Find where the given text appears and provide that cell's center as (x, y) coordinate. 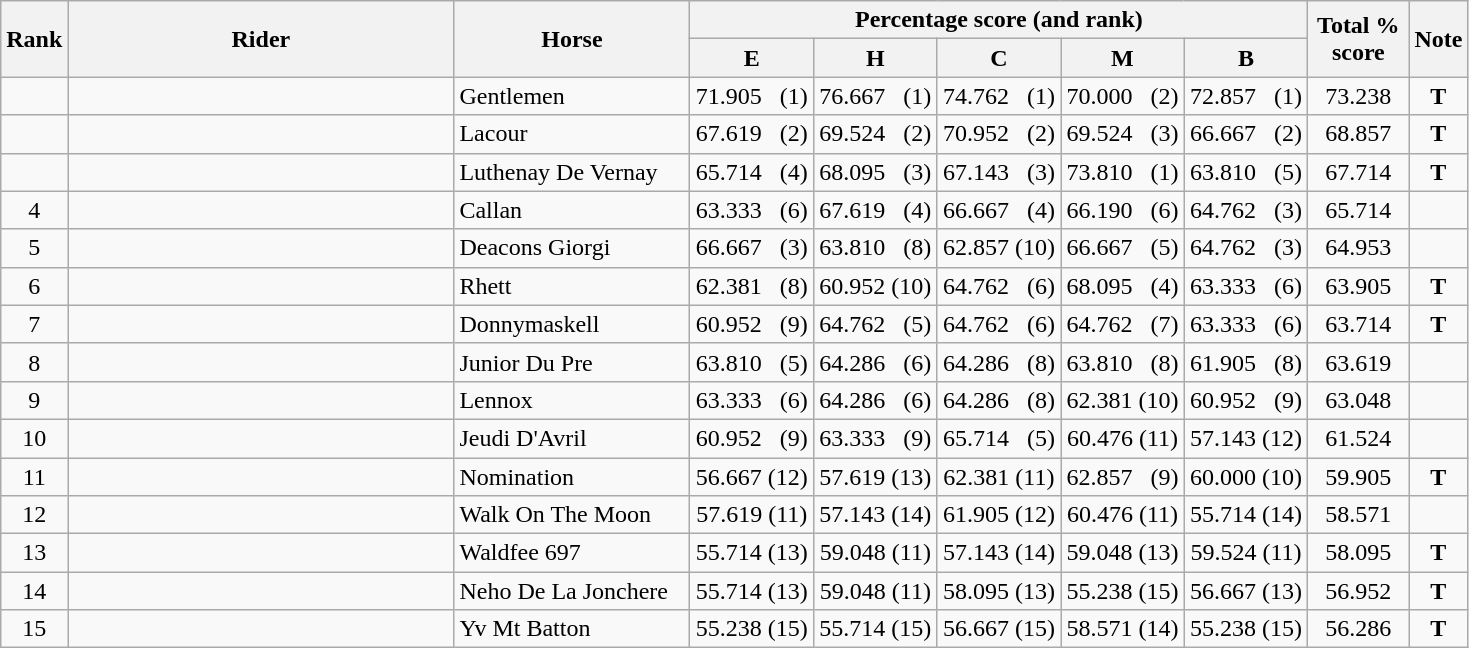
55.714 (15) (876, 629)
58.095 (1358, 553)
67.143 (3) (999, 172)
12 (34, 515)
Total % score (1358, 39)
76.667 (1) (876, 96)
63.333 (9) (876, 438)
65.714 (1358, 210)
Luthenay De Vernay (572, 172)
70.952 (2) (999, 134)
57.619 (13) (876, 477)
66.667 (4) (999, 210)
Yv Mt Batton (572, 629)
62.857 (10) (999, 248)
56.667 (15) (999, 629)
69.524 (2) (876, 134)
69.524 (3) (1123, 134)
56.286 (1358, 629)
4 (34, 210)
65.714 (4) (752, 172)
61.524 (1358, 438)
57.143 (12) (1246, 438)
15 (34, 629)
64.953 (1358, 248)
B (1246, 58)
Junior Du Pre (572, 362)
66.667 (5) (1123, 248)
55.714 (14) (1246, 515)
72.857 (1) (1246, 96)
66.667 (3) (752, 248)
70.000 (2) (1123, 96)
59.905 (1358, 477)
60.952 (10) (876, 286)
62.381 (11) (999, 477)
58.571 (14) (1123, 629)
57.619 (11) (752, 515)
62.857 (9) (1123, 477)
5 (34, 248)
74.762 (1) (999, 96)
C (999, 58)
66.667 (2) (1246, 134)
56.667 (13) (1246, 591)
68.857 (1358, 134)
64.762 (7) (1123, 324)
Lacour (572, 134)
M (1123, 58)
59.048 (13) (1123, 553)
62.381 (8) (752, 286)
E (752, 58)
59.524 (11) (1246, 553)
63.714 (1358, 324)
Rank (34, 39)
64.762 (5) (876, 324)
14 (34, 591)
60.000 (10) (1246, 477)
63.619 (1358, 362)
Walk On The Moon (572, 515)
58.095 (13) (999, 591)
68.095 (4) (1123, 286)
Horse (572, 39)
73.238 (1358, 96)
73.810 (1) (1123, 172)
11 (34, 477)
7 (34, 324)
Donnymaskell (572, 324)
56.952 (1358, 591)
Gentlemen (572, 96)
71.905 (1) (752, 96)
Percentage score (and rank) (999, 20)
13 (34, 553)
9 (34, 400)
67.619 (2) (752, 134)
67.714 (1358, 172)
Nomination (572, 477)
61.905 (8) (1246, 362)
Callan (572, 210)
61.905 (12) (999, 515)
68.095 (3) (876, 172)
Waldfee 697 (572, 553)
65.714 (5) (999, 438)
Rider (261, 39)
Neho De La Jonchere (572, 591)
Note (1438, 39)
Rhett (572, 286)
10 (34, 438)
8 (34, 362)
Jeudi D'Avril (572, 438)
63.905 (1358, 286)
H (876, 58)
58.571 (1358, 515)
62.381 (10) (1123, 400)
Deacons Giorgi (572, 248)
56.667 (12) (752, 477)
63.048 (1358, 400)
67.619 (4) (876, 210)
Lennox (572, 400)
66.190 (6) (1123, 210)
6 (34, 286)
